Capture the cell that displays the provided text and extract its (X, Y) central coordinate. 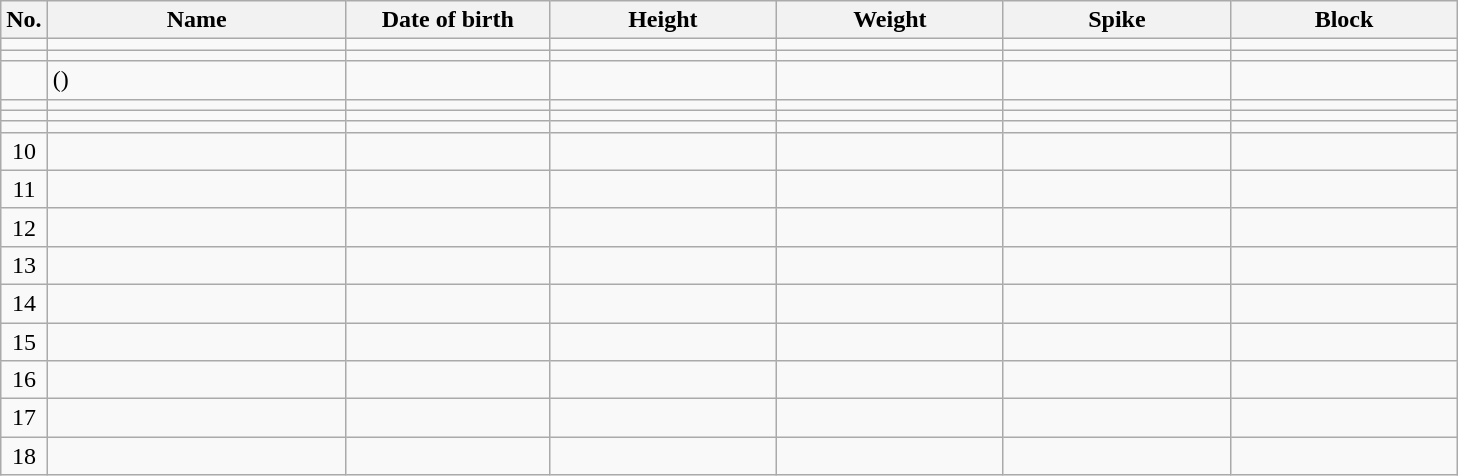
18 (24, 456)
13 (24, 265)
17 (24, 418)
15 (24, 341)
No. (24, 20)
14 (24, 303)
Weight (890, 20)
10 (24, 151)
Spike (1116, 20)
() (196, 80)
11 (24, 189)
16 (24, 380)
Name (196, 20)
Block (1344, 20)
12 (24, 227)
Date of birth (448, 20)
Height (662, 20)
